Provide the [X, Y] coordinate of the cell's center where the given text is located.  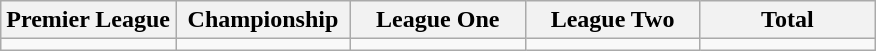
Premier League [88, 20]
Total [788, 20]
League Two [612, 20]
League One [438, 20]
Championship [264, 20]
